Capture the cell that displays the provided text and extract its [x, y] central coordinate. 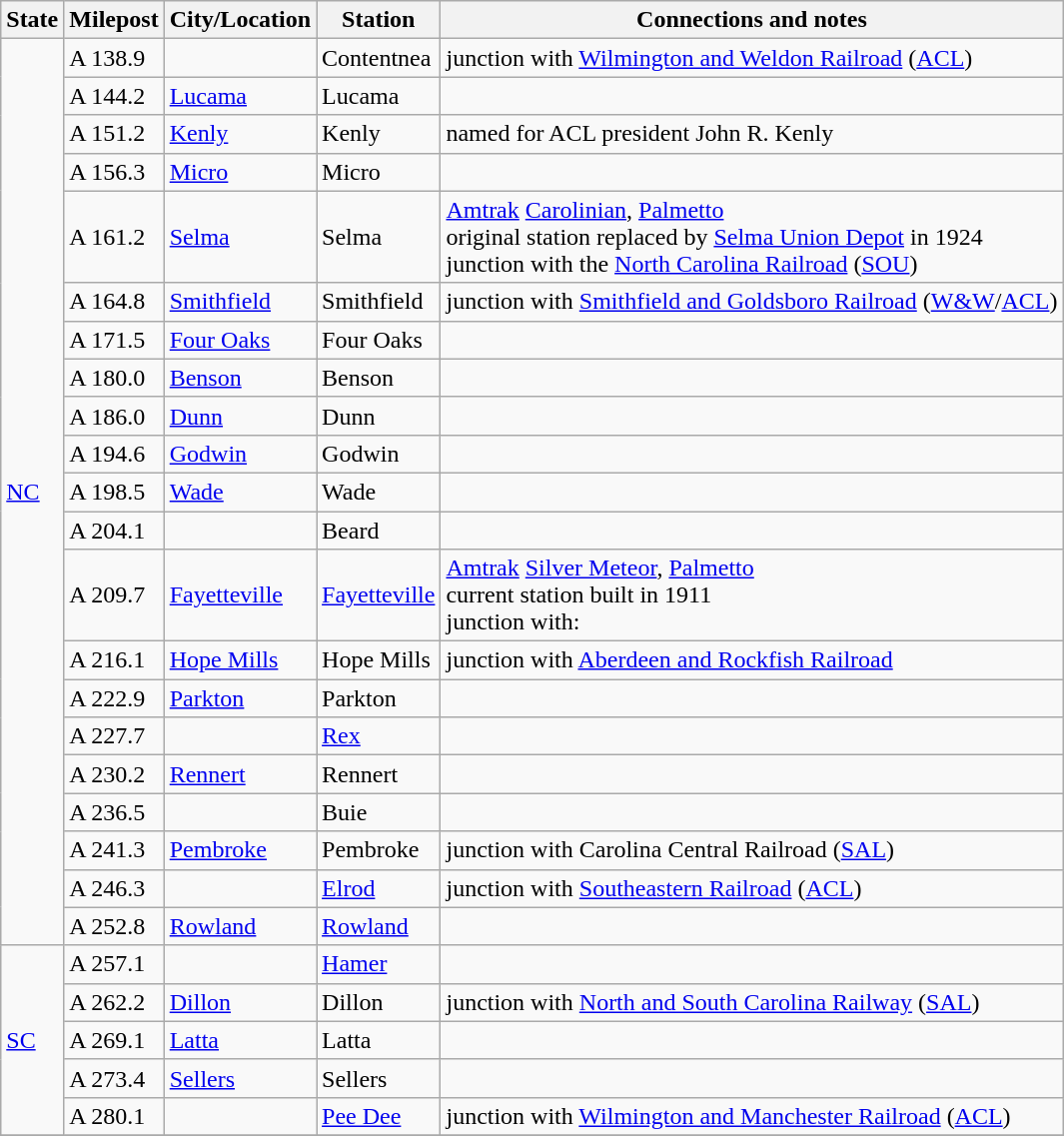
junction with Wilmington and Manchester Railroad (ACL) [751, 1116]
A 216.1 [114, 660]
City/Location [240, 20]
Pee Dee [379, 1116]
Milepost [114, 20]
junction with Aberdeen and Rockfish Railroad [751, 660]
A 198.5 [114, 492]
A 156.3 [114, 172]
A 241.3 [114, 850]
A 151.2 [114, 134]
A 209.7 [114, 595]
NC [32, 492]
junction with Wilmington and Weldon Railroad (ACL) [751, 58]
A 164.8 [114, 302]
Elrod [379, 888]
Beard [379, 531]
junction with North and South Carolina Railway (SAL) [751, 1002]
Rex [379, 736]
A 273.4 [114, 1078]
named for ACL president John R. Kenly [751, 134]
A 252.8 [114, 926]
SC [32, 1040]
A 180.0 [114, 378]
A 204.1 [114, 531]
Amtrak Carolinian, Palmettooriginal station replaced by Selma Union Depot in 1924junction with the North Carolina Railroad (SOU) [751, 237]
Hamer [379, 964]
Connections and notes [751, 20]
A 280.1 [114, 1116]
Amtrak Silver Meteor, Palmettocurrent station built in 1911junction with: [751, 595]
State [32, 20]
A 171.5 [114, 340]
A 186.0 [114, 416]
A 236.5 [114, 812]
A 222.9 [114, 698]
A 161.2 [114, 237]
A 227.7 [114, 736]
A 144.2 [114, 96]
Buie [379, 812]
A 138.9 [114, 58]
A 257.1 [114, 964]
junction with Southeastern Railroad (ACL) [751, 888]
A 262.2 [114, 1002]
junction with Smithfield and Goldsboro Railroad (W&W/ACL) [751, 302]
Contentnea [379, 58]
A 246.3 [114, 888]
A 269.1 [114, 1040]
Station [379, 20]
A 194.6 [114, 454]
A 230.2 [114, 774]
junction with Carolina Central Railroad (SAL) [751, 850]
